Provide the [x, y] coordinate of the cell's center where the given text is located.  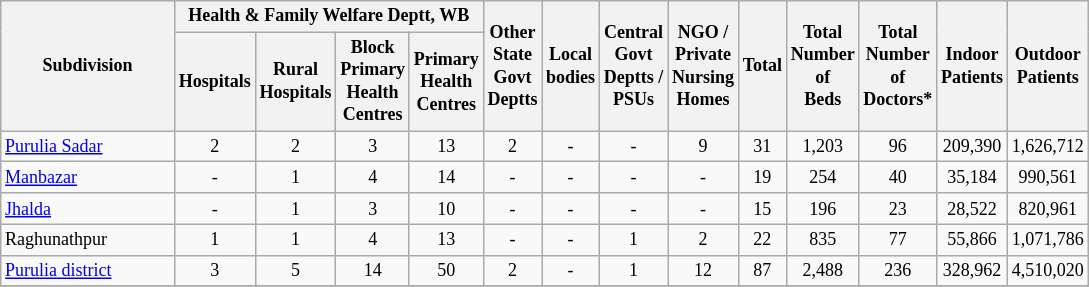
40 [898, 178]
Health & Family Welfare Deptt, WB [328, 16]
77 [898, 240]
TotalNumberofBeds [822, 66]
OutdoorPatients [1048, 66]
RuralHospitals [296, 82]
820,961 [1048, 208]
22 [762, 240]
Purulia Sadar [88, 146]
87 [762, 270]
BlockPrimaryHealthCentres [373, 82]
TotalNumberofDoctors* [898, 66]
2,488 [822, 270]
Raghunathpur [88, 240]
35,184 [972, 178]
990,561 [1048, 178]
19 [762, 178]
15 [762, 208]
31 [762, 146]
1,203 [822, 146]
OtherStateGovtDeptts [512, 66]
23 [898, 208]
1,626,712 [1048, 146]
Jhalda [88, 208]
Subdivision [88, 66]
9 [704, 146]
5 [296, 270]
PrimaryHealthCentres [446, 82]
NGO /PrivateNursingHomes [704, 66]
236 [898, 270]
Manbazar [88, 178]
196 [822, 208]
254 [822, 178]
Localbodies [571, 66]
Total [762, 66]
209,390 [972, 146]
4,510,020 [1048, 270]
28,522 [972, 208]
1,071,786 [1048, 240]
10 [446, 208]
835 [822, 240]
CentralGovtDeptts /PSUs [633, 66]
Hospitals [214, 82]
50 [446, 270]
IndoorPatients [972, 66]
96 [898, 146]
328,962 [972, 270]
Purulia district [88, 270]
55,866 [972, 240]
12 [704, 270]
